Determine the (X, Y) coordinate at the center of the cell enclosing the given text.  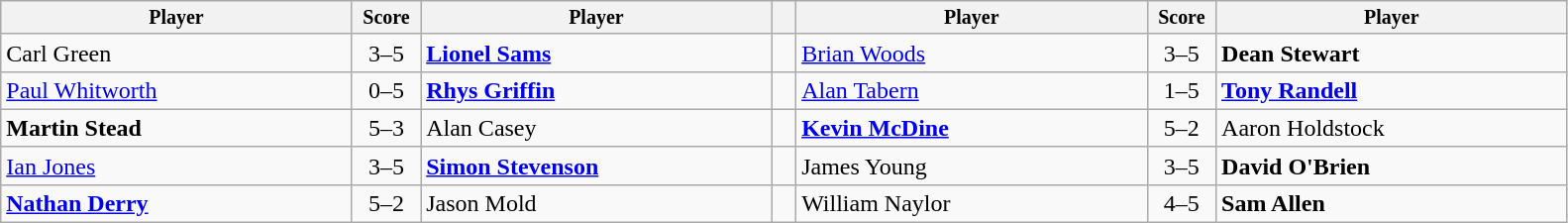
Ian Jones (176, 166)
0–5 (386, 90)
4–5 (1181, 203)
Rhys Griffin (596, 90)
Dean Stewart (1392, 53)
5–3 (386, 128)
Paul Whitworth (176, 90)
Martin Stead (176, 128)
Tony Randell (1392, 90)
Alan Casey (596, 128)
William Naylor (972, 203)
Simon Stevenson (596, 166)
Brian Woods (972, 53)
Kevin McDine (972, 128)
Lionel Sams (596, 53)
Jason Mold (596, 203)
Nathan Derry (176, 203)
1–5 (1181, 90)
James Young (972, 166)
Carl Green (176, 53)
David O'Brien (1392, 166)
Alan Tabern (972, 90)
Sam Allen (1392, 203)
Aaron Holdstock (1392, 128)
